From the cell containing the given text, extract its center point as [x, y] coordinate. 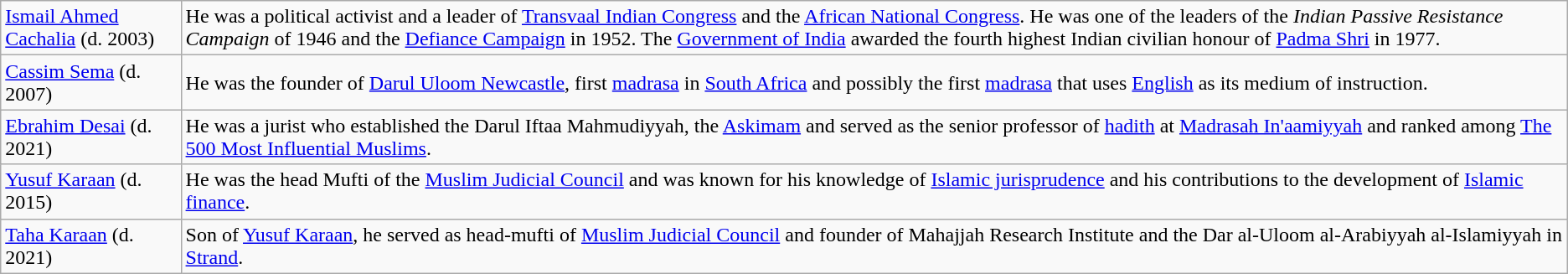
Ebrahim Desai (d. 2021) [90, 137]
Yusuf Karaan (d. 2015) [90, 191]
Taha Karaan (d. 2021) [90, 246]
Cassim Sema (d. 2007) [90, 82]
Ismail Ahmed Cachalia (d. 2003) [90, 28]
